Pinpoint the cell where the given text exists, returning its [x, y] midpoint coordinate. 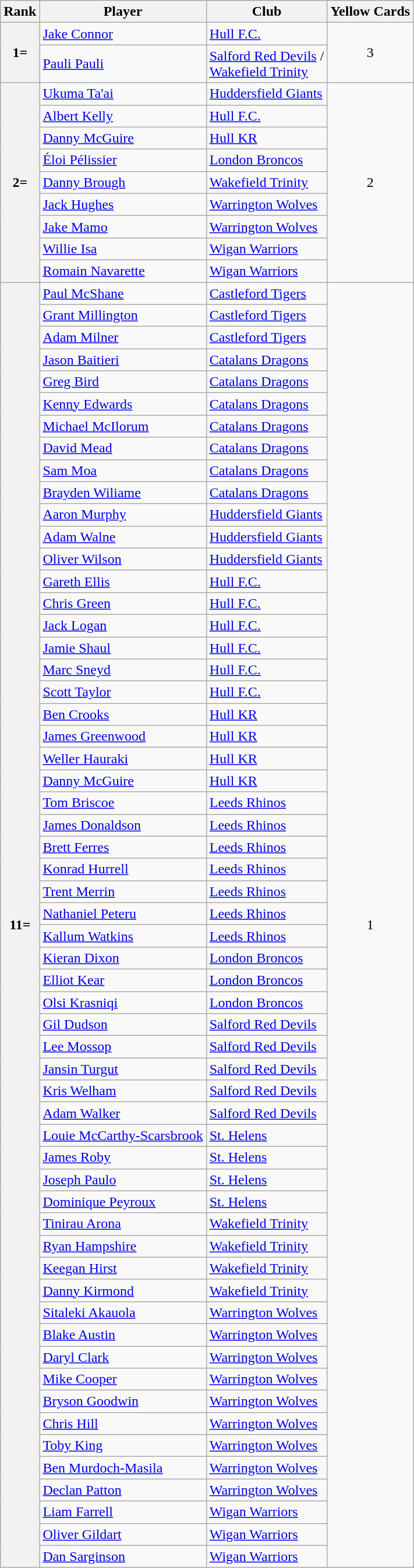
Daryl Clark [123, 1357]
1= [20, 52]
Jake Mamo [123, 226]
2 [370, 183]
Sam Moa [123, 470]
James Greenwood [123, 737]
Elliot Kear [123, 980]
Trent Merrin [123, 891]
Brett Ferres [123, 847]
Oliver Wilson [123, 559]
Tinirau Arona [123, 1224]
Lee Mossop [123, 1047]
Louie McCarthy-Scarsbrook [123, 1135]
Keegan Hirst [123, 1268]
Kenny Edwards [123, 404]
1 [370, 925]
Tom Briscoe [123, 803]
Danny Kirmond [123, 1290]
Kris Welham [123, 1091]
Greg Bird [123, 382]
Jansin Turgut [123, 1069]
Dan Sarginson [123, 1556]
Salford Red Devils / Wakefield Trinity [267, 64]
Ryan Hampshire [123, 1246]
Bryson Goodwin [123, 1401]
Joseph Paulo [123, 1180]
Rank [20, 12]
Dominique Peyroux [123, 1202]
Blake Austin [123, 1335]
Gareth Ellis [123, 581]
3 [370, 52]
Willie Isa [123, 249]
Kieran Dixon [123, 958]
James Roby [123, 1158]
Éloi Pélissier [123, 160]
Aaron Murphy [123, 515]
Kallum Watkins [123, 936]
Adam Milner [123, 338]
Chris Green [123, 603]
Toby King [123, 1446]
Player [123, 12]
Grant Millington [123, 316]
Yellow Cards [370, 12]
Danny Brough [123, 182]
Mike Cooper [123, 1379]
Adam Walker [123, 1113]
Olsi Krasniqi [123, 1002]
Albert Kelly [123, 116]
Ukuma Ta'ai [123, 94]
Michael McIlorum [123, 426]
Ben Murdoch-Masila [123, 1468]
Pauli Pauli [123, 64]
Brayden Wiliame [123, 493]
Konrad Hurrell [123, 869]
Oliver Gildart [123, 1534]
Club [267, 12]
Ben Crooks [123, 714]
Jamie Shaul [123, 648]
Weller Hauraki [123, 759]
Jack Logan [123, 625]
Sitaleki Akauola [123, 1312]
Chris Hill [123, 1424]
Romain Navarette [123, 271]
David Mead [123, 448]
Scott Taylor [123, 692]
2= [20, 183]
Liam Farrell [123, 1512]
Jason Baitieri [123, 360]
Adam Walne [123, 537]
Paul McShane [123, 293]
Nathaniel Peteru [123, 914]
Jack Hughes [123, 204]
Gil Dudson [123, 1025]
11= [20, 925]
Declan Patton [123, 1490]
Marc Sneyd [123, 670]
James Donaldson [123, 825]
Jake Connor [123, 34]
